Output the [X, Y] coordinate of the center of the cell containing the given text.  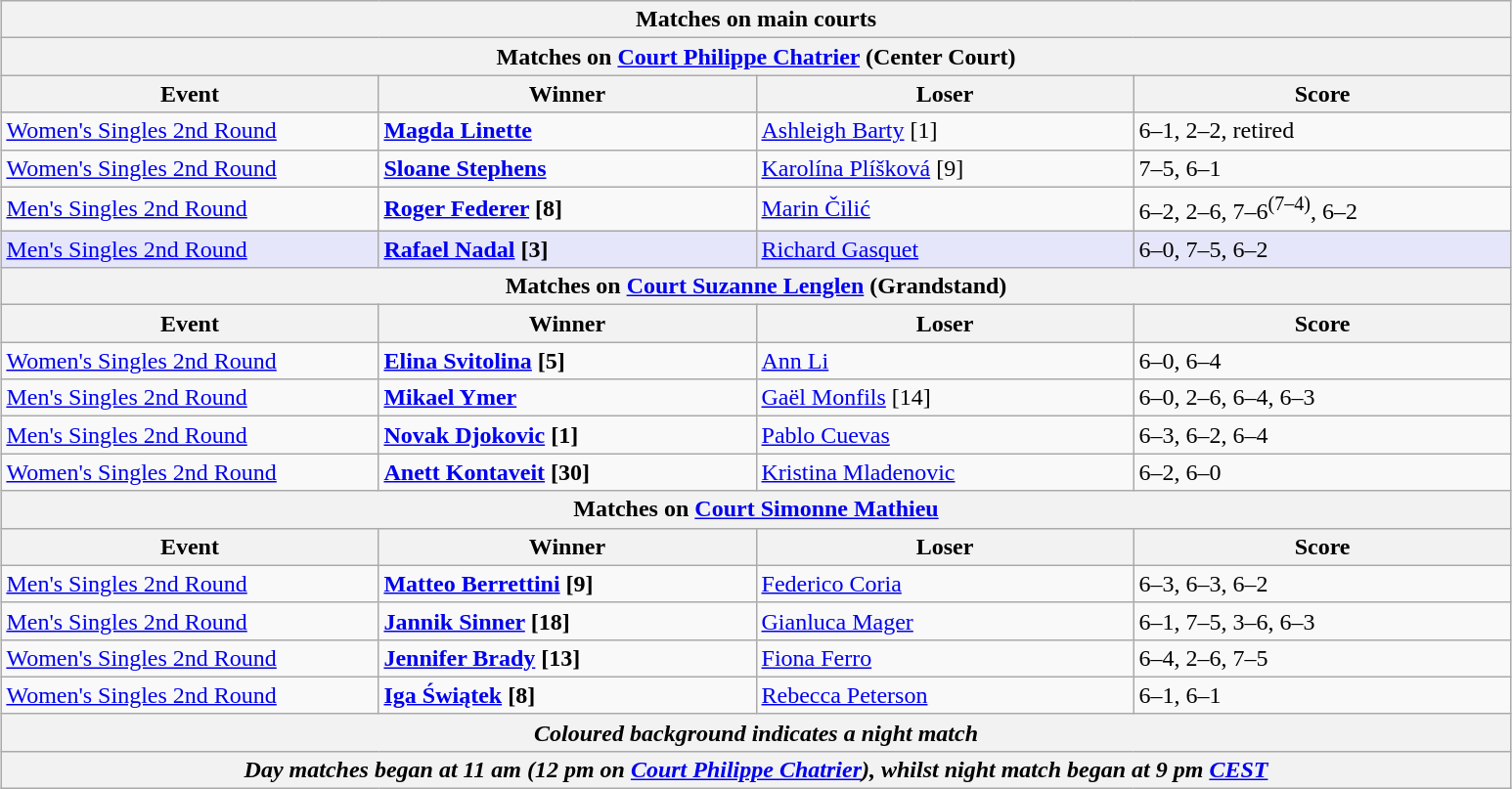
6–3, 6–3, 6–2 [1322, 584]
Iga Świątek [8] [567, 695]
Jennifer Brady [13] [567, 658]
6–3, 6–2, 6–4 [1322, 435]
Matches on main courts [756, 20]
Richard Gasquet [945, 249]
Matches on Court Suzanne Lenglen (Grandstand) [756, 286]
Gianluca Mager [945, 621]
Novak Djokovic [1] [567, 435]
Pablo Cuevas [945, 435]
Marin Čilić [945, 209]
6–1, 2–2, retired [1322, 131]
6–2, 2–6, 7–6(7–4), 6–2 [1322, 209]
Matches on Court Simonne Mathieu [756, 509]
Elina Svitolina [5] [567, 361]
Anett Kontaveit [30] [567, 472]
Matteo Berrettini [9] [567, 584]
Coloured background indicates a night match [756, 732]
Gaël Monfils [14] [945, 398]
Rafael Nadal [3] [567, 249]
7–5, 6–1 [1322, 168]
6–0, 2–6, 6–4, 6–3 [1322, 398]
Sloane Stephens [567, 168]
Fiona Ferro [945, 658]
Kristina Mladenovic [945, 472]
Matches on Court Philippe Chatrier (Center Court) [756, 57]
Ann Li [945, 361]
6–1, 6–1 [1322, 695]
Karolína Plíšková [9] [945, 168]
Ashleigh Barty [1] [945, 131]
Roger Federer [8] [567, 209]
6–4, 2–6, 7–5 [1322, 658]
Jannik Sinner [18] [567, 621]
6–2, 6–0 [1322, 472]
6–0, 7–5, 6–2 [1322, 249]
Rebecca Peterson [945, 695]
Federico Coria [945, 584]
6–1, 7–5, 3–6, 6–3 [1322, 621]
Mikael Ymer [567, 398]
6–0, 6–4 [1322, 361]
Magda Linette [567, 131]
Day matches began at 11 am (12 pm on Court Philippe Chatrier), whilst night match began at 9 pm CEST [756, 769]
